Find where the given text appears and provide that cell's center as (x, y) coordinate. 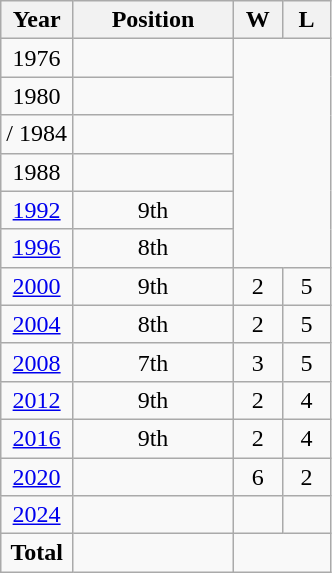
Year (37, 20)
1996 (37, 248)
3 (258, 362)
Position (152, 20)
1976 (37, 58)
L (306, 20)
2024 (37, 515)
/ 1984 (37, 134)
6 (258, 477)
1992 (37, 210)
2012 (37, 400)
2020 (37, 477)
7th (152, 362)
2008 (37, 362)
2004 (37, 324)
W (258, 20)
1980 (37, 96)
1988 (37, 172)
Total (37, 553)
2000 (37, 286)
2016 (37, 438)
